Return (X, Y) of the center of cell containing provided text 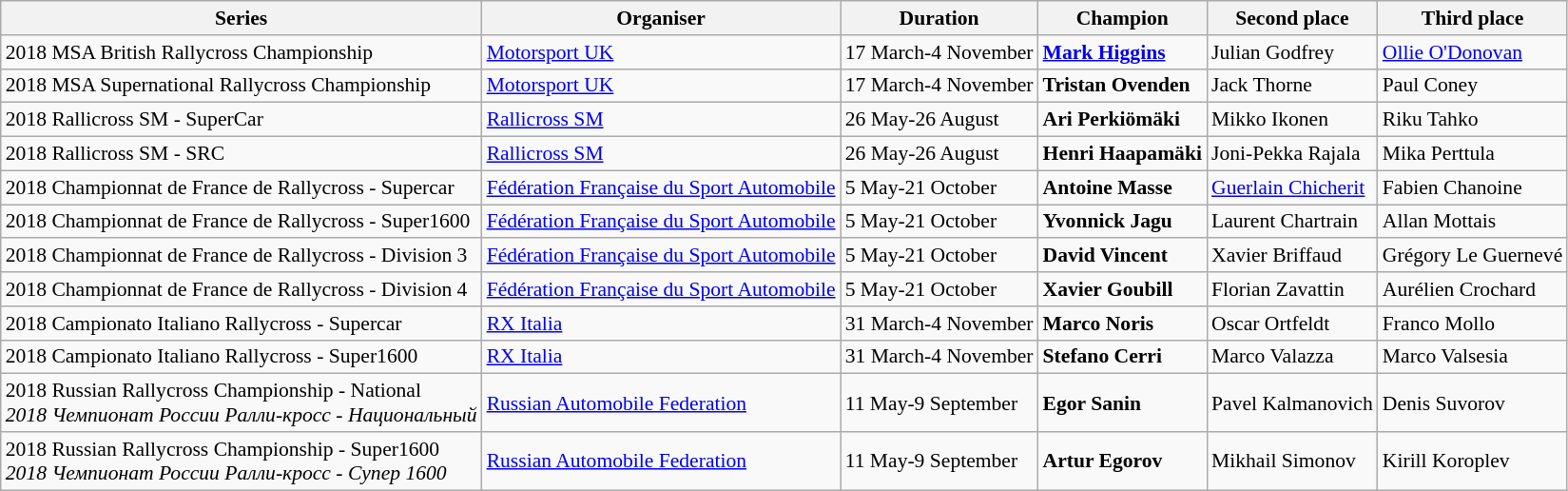
Organiser (662, 18)
2018 Campionato Italiano Rallycross - Supercar (242, 324)
2018 Rallicross SM - SRC (242, 154)
Allan Mottais (1473, 222)
Kirill Koroplev (1473, 461)
Laurent Chartrain (1292, 222)
2018 Russian Rallycross Championship - Super1600 2018 Чемпионат России Pалли-кросс - Супер 1600 (242, 461)
Series (242, 18)
Mark Higgins (1122, 52)
David Vincent (1122, 256)
Riku Tahko (1473, 120)
Paul Coney (1473, 86)
Denis Suvorov (1473, 403)
Ollie O'Donovan (1473, 52)
Grégory Le Guernevé (1473, 256)
Franco Mollo (1473, 324)
2018 MSA Supernational Rallycross Championship (242, 86)
2018 Championnat de France de Rallycross - Super1600 (242, 222)
Champion (1122, 18)
2018 Championnat de France de Rallycross - Division 3 (242, 256)
Xavier Goubill (1122, 289)
Stefano Cerri (1122, 357)
Mika Perttula (1473, 154)
Henri Haapamäki (1122, 154)
Antoine Masse (1122, 187)
Ari Perkiömäki (1122, 120)
Duration (939, 18)
Marco Noris (1122, 324)
Florian Zavattin (1292, 289)
2018 Campionato Italiano Rallycross - Super1600 (242, 357)
Joni-Pekka Rajala (1292, 154)
Xavier Briffaud (1292, 256)
Mikhail Simonov (1292, 461)
Tristan Ovenden (1122, 86)
Julian Godfrey (1292, 52)
Pavel Kalmanovich (1292, 403)
2018 Championnat de France de Rallycross - Division 4 (242, 289)
Aurélien Crochard (1473, 289)
Egor Sanin (1122, 403)
Yvonnick Jagu (1122, 222)
Marco Valazza (1292, 357)
2018 MSA British Rallycross Championship (242, 52)
Third place (1473, 18)
Mikko Ikonen (1292, 120)
2018 Rallicross SM - SuperCar (242, 120)
2018 Russian Rallycross Championship - National 2018 Чемпионат России Pалли-кросс - Национальный (242, 403)
Jack Thorne (1292, 86)
Fabien Chanoine (1473, 187)
Second place (1292, 18)
Artur Egorov (1122, 461)
Guerlain Chicherit (1292, 187)
Oscar Ortfeldt (1292, 324)
Marco Valsesia (1473, 357)
2018 Championnat de France de Rallycross - Supercar (242, 187)
